Return the [X, Y] coordinate for the center point of the cell that contains the specified text.  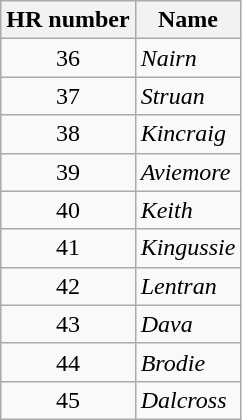
Lentran [188, 286]
Kincraig [188, 134]
44 [68, 362]
36 [68, 58]
42 [68, 286]
Aviemore [188, 172]
Dava [188, 324]
43 [68, 324]
Name [188, 20]
37 [68, 96]
Keith [188, 210]
45 [68, 400]
39 [68, 172]
40 [68, 210]
Struan [188, 96]
Kingussie [188, 248]
41 [68, 248]
HR number [68, 20]
Nairn [188, 58]
Dalcross [188, 400]
38 [68, 134]
Brodie [188, 362]
